Identify which cell holds the provided text, then report its (X, Y) central coordinate. 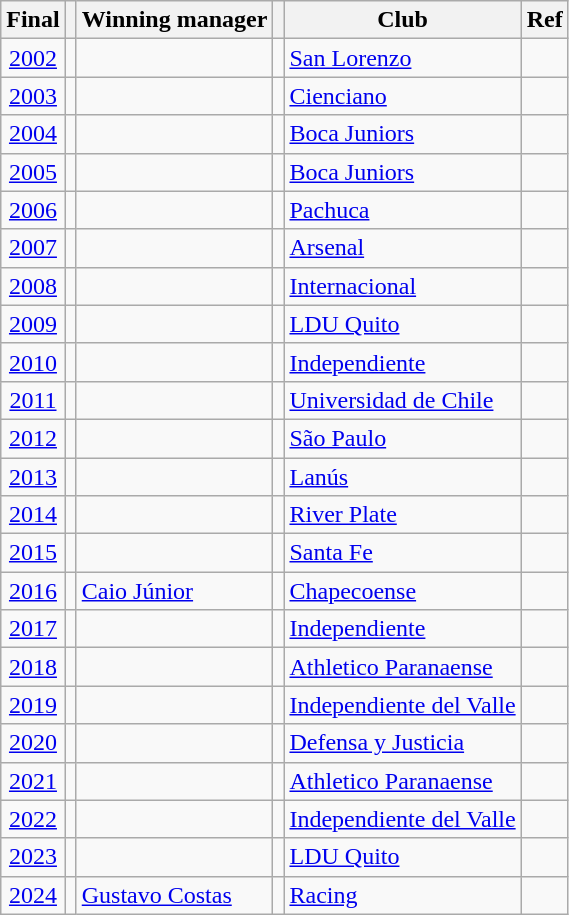
2013 (33, 477)
2014 (33, 515)
Caio Júnior (174, 591)
2011 (33, 400)
2012 (33, 438)
2007 (33, 248)
River Plate (402, 515)
Club (402, 20)
San Lorenzo (402, 58)
2006 (33, 210)
2017 (33, 629)
Lanús (402, 477)
2022 (33, 819)
2021 (33, 781)
Universidad de Chile (402, 400)
Santa Fe (402, 553)
2008 (33, 286)
2016 (33, 591)
Cienciano (402, 96)
2018 (33, 667)
2005 (33, 172)
Winning manager (174, 20)
2023 (33, 857)
2002 (33, 58)
2004 (33, 134)
Pachuca (402, 210)
2009 (33, 324)
Racing (402, 895)
Internacional (402, 286)
2020 (33, 743)
Gustavo Costas (174, 895)
2010 (33, 362)
2015 (33, 553)
Arsenal (402, 248)
Defensa y Justicia (402, 743)
Ref (544, 20)
2024 (33, 895)
São Paulo (402, 438)
2003 (33, 96)
Final (33, 20)
Chapecoense (402, 591)
2019 (33, 705)
